Provide the [x, y] coordinate of the cell's center where the given text is located.  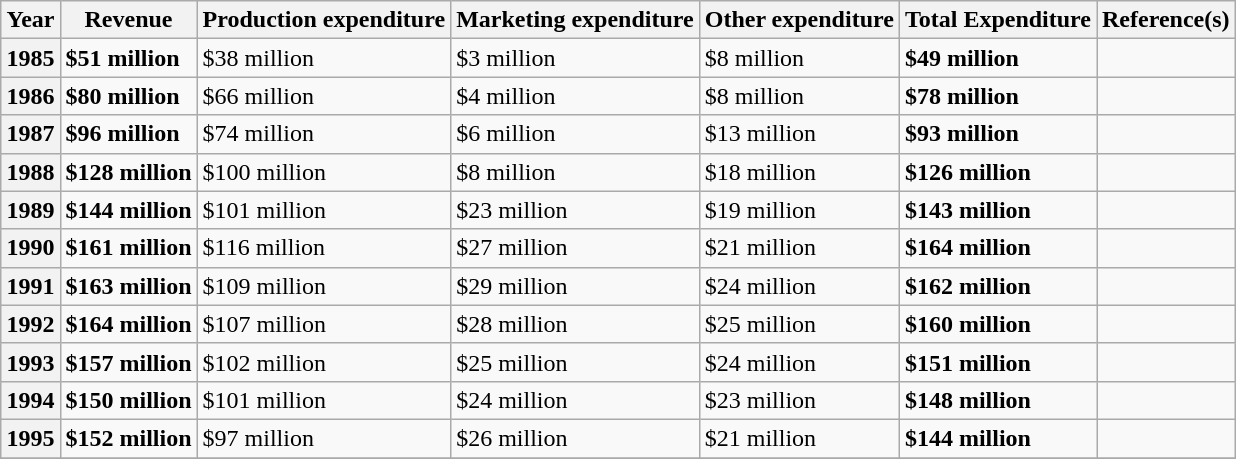
$97 million [324, 438]
Year [30, 20]
$128 million [128, 172]
Marketing expenditure [576, 20]
$150 million [128, 400]
$96 million [128, 134]
1986 [30, 96]
$93 million [998, 134]
$107 million [324, 324]
$126 million [998, 172]
1987 [30, 134]
$157 million [128, 362]
$109 million [324, 286]
$102 million [324, 362]
$74 million [324, 134]
1993 [30, 362]
$28 million [576, 324]
Reference(s) [1166, 20]
$148 million [998, 400]
Revenue [128, 20]
$51 million [128, 58]
$27 million [576, 248]
$29 million [576, 286]
$163 million [128, 286]
1991 [30, 286]
1989 [30, 210]
$4 million [576, 96]
$38 million [324, 58]
$18 million [799, 172]
$116 million [324, 248]
1994 [30, 400]
$66 million [324, 96]
$80 million [128, 96]
$162 million [998, 286]
1985 [30, 58]
1995 [30, 438]
$13 million [799, 134]
$3 million [576, 58]
Total Expenditure [998, 20]
$151 million [998, 362]
$161 million [128, 248]
1988 [30, 172]
Production expenditure [324, 20]
1992 [30, 324]
$78 million [998, 96]
$19 million [799, 210]
$49 million [998, 58]
$160 million [998, 324]
Other expenditure [799, 20]
$100 million [324, 172]
$143 million [998, 210]
$6 million [576, 134]
1990 [30, 248]
$26 million [576, 438]
$152 million [128, 438]
